Identify which cell holds the provided text, then report its [X, Y] central coordinate. 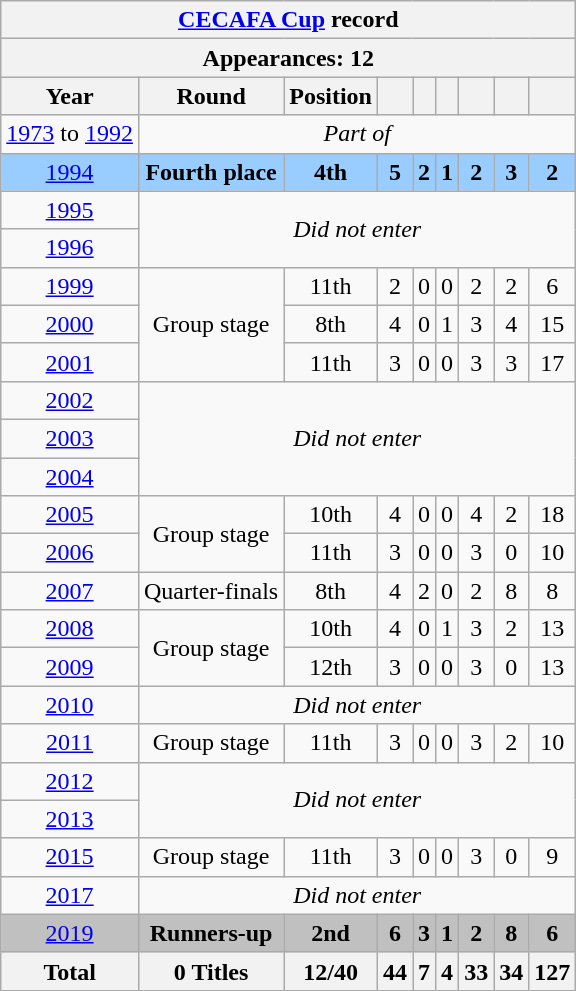
2017 [70, 895]
17 [552, 362]
2nd [331, 933]
Quarter-finals [210, 591]
2006 [70, 553]
2013 [70, 819]
2009 [70, 667]
12th [331, 667]
2005 [70, 515]
1973 to 1992 [70, 134]
44 [394, 971]
CECAFA Cup record [288, 20]
Fourth place [210, 172]
5 [394, 172]
1994 [70, 172]
1999 [70, 286]
2015 [70, 857]
2010 [70, 705]
2000 [70, 324]
18 [552, 515]
2001 [70, 362]
7 [424, 971]
9 [552, 857]
Total [70, 971]
1995 [70, 210]
34 [512, 971]
2002 [70, 400]
Appearances: 12 [288, 58]
2011 [70, 743]
Part of [356, 134]
2012 [70, 781]
2003 [70, 438]
4th [331, 172]
Year [70, 96]
2019 [70, 933]
33 [476, 971]
2004 [70, 477]
Round [210, 96]
15 [552, 324]
Runners-up [210, 933]
127 [552, 971]
2007 [70, 591]
1996 [70, 248]
Position [331, 96]
2008 [70, 629]
12/40 [331, 971]
0 Titles [210, 971]
